Determine the (x, y) coordinate at the center of the cell enclosing the given text.  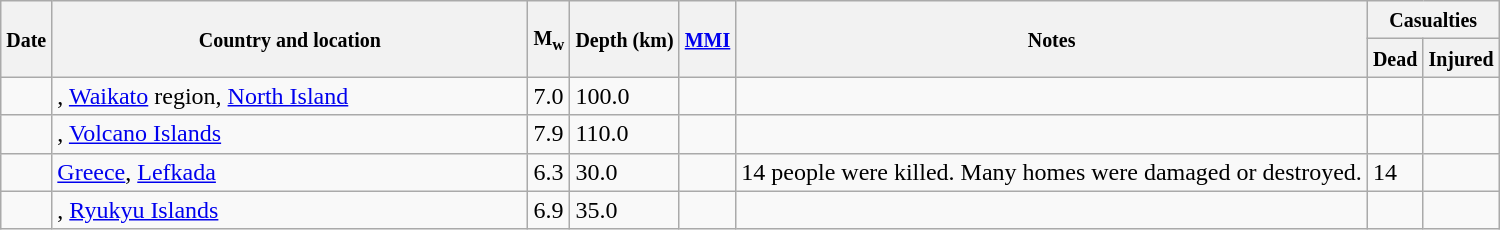
14 people were killed. Many homes were damaged or destroyed. (1052, 172)
Injured (1461, 58)
6.9 (549, 210)
, Ryukyu Islands (290, 210)
Depth (km) (624, 39)
Greece, Lefkada (290, 172)
, Volcano Islands (290, 134)
, Waikato region, North Island (290, 96)
14 (1395, 172)
6.3 (549, 172)
100.0 (624, 96)
Date (26, 39)
Dead (1395, 58)
Casualties (1433, 20)
35.0 (624, 210)
Country and location (290, 39)
Mw (549, 39)
7.9 (549, 134)
MMI (708, 39)
Notes (1052, 39)
7.0 (549, 96)
30.0 (624, 172)
110.0 (624, 134)
